Search for the cell housing the specified text and yield its (X, Y) center coordinate. 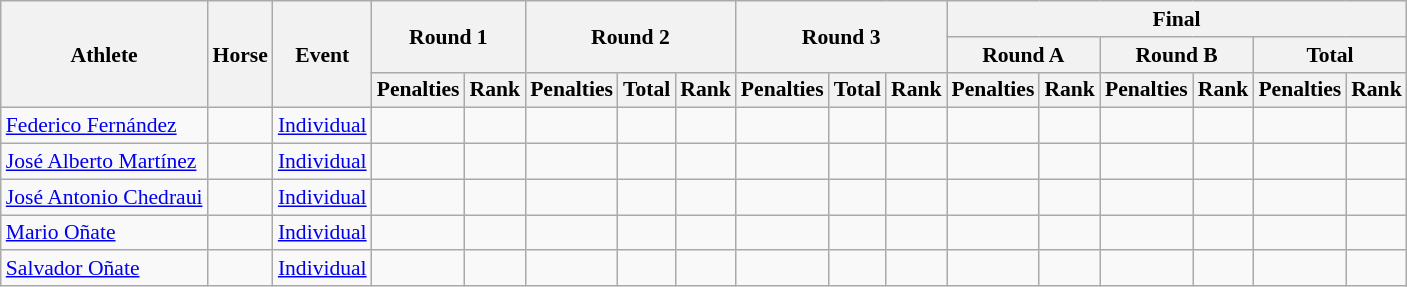
Salvador Oñate (104, 269)
Round 3 (842, 36)
Final (1177, 19)
Mario Oñate (104, 233)
Round 2 (630, 36)
Round 1 (448, 36)
Horse (240, 54)
Round A (1024, 55)
Round B (1176, 55)
José Antonio Chedraui (104, 197)
Athlete (104, 54)
Federico Fernández (104, 126)
José Alberto Martínez (104, 162)
Event (322, 54)
